Provide the [X, Y] coordinate of the cell's center where the given text is located.  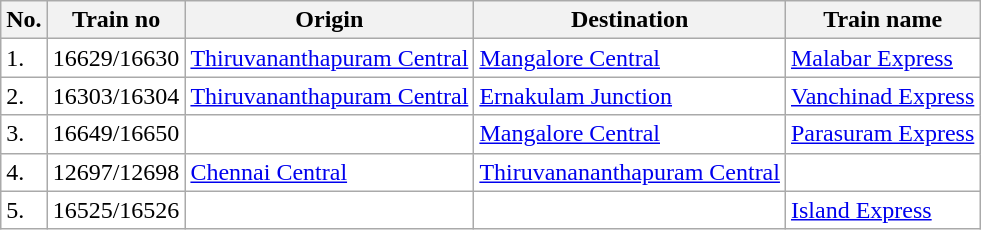
1. [24, 58]
3. [24, 134]
Train no [116, 20]
Malabar Express [882, 58]
Origin [330, 20]
16525/16526 [116, 210]
4. [24, 172]
No. [24, 20]
Train name [882, 20]
5. [24, 210]
Destination [630, 20]
Chennai Central [330, 172]
Ernakulam Junction [630, 96]
16303/16304 [116, 96]
Island Express [882, 210]
Thiruvanananthapuram Central [630, 172]
16649/16650 [116, 134]
12697/12698 [116, 172]
16629/16630 [116, 58]
2. [24, 96]
Vanchinad Express [882, 96]
Parasuram Express [882, 134]
